Determine the [X, Y] coordinate at the center of the cell enclosing the given text.  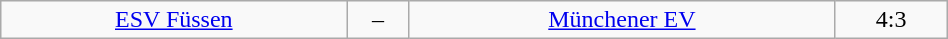
ESV Füssen [174, 20]
4:3 [891, 20]
– [378, 20]
Münchener EV [622, 20]
